Output the (x, y) coordinate of the center of the cell containing the given text.  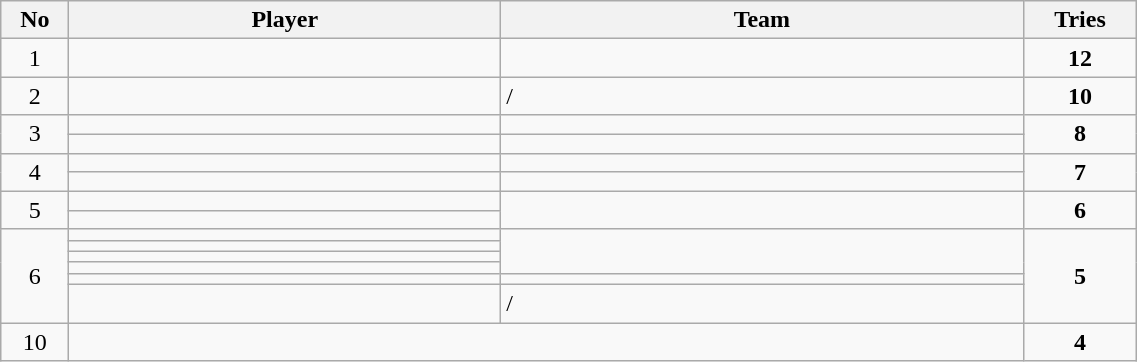
2 (35, 96)
12 (1080, 58)
1 (35, 58)
Player (285, 20)
7 (1080, 172)
Tries (1080, 20)
No (35, 20)
3 (35, 134)
Team (762, 20)
8 (1080, 134)
